Search for the cell housing the specified text and yield its [x, y] center coordinate. 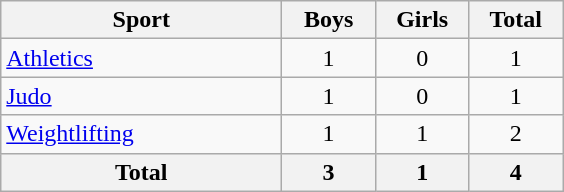
Boys [329, 20]
4 [516, 172]
Weightlifting [142, 134]
Judo [142, 96]
3 [329, 172]
2 [516, 134]
Sport [142, 20]
Athletics [142, 58]
Girls [422, 20]
